Detect which cell encompasses the target text, then output its (x, y) center coordinate. 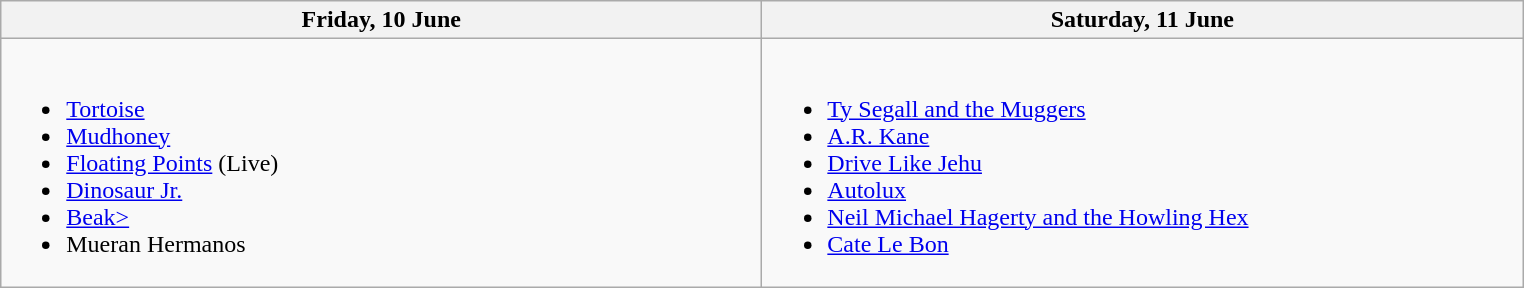
Friday, 10 June (382, 20)
TortoiseMudhoneyFloating Points (Live)Dinosaur Jr.Beak>Mueran Hermanos (382, 163)
Ty Segall and the MuggersA.R. KaneDrive Like JehuAutoluxNeil Michael Hagerty and the Howling HexCate Le Bon (1142, 163)
Saturday, 11 June (1142, 20)
